Capture the cell that displays the provided text and extract its [x, y] central coordinate. 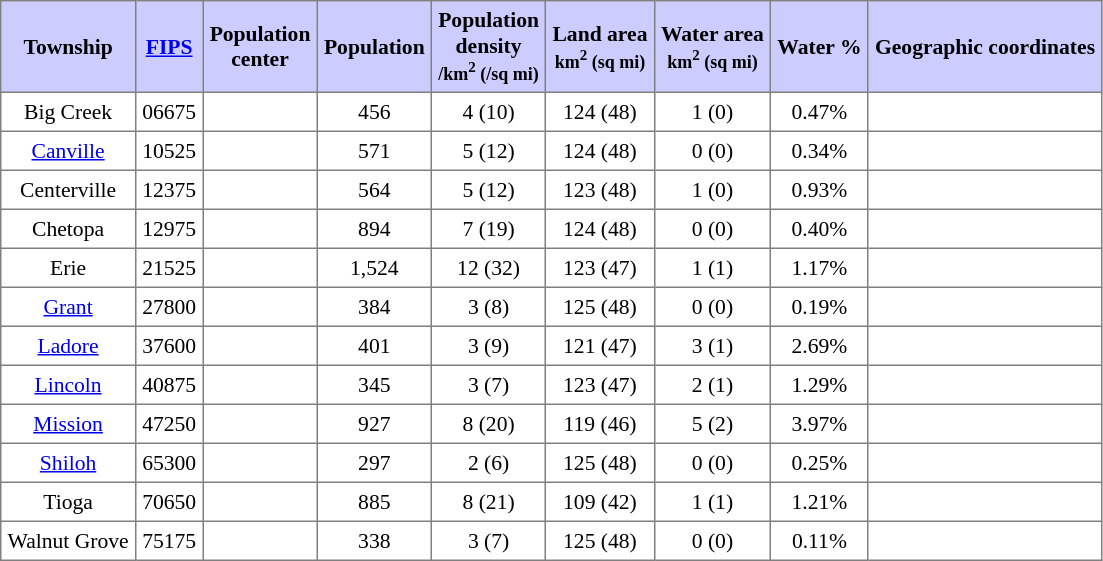
3.97% [820, 424]
Populationcenter [260, 47]
338 [374, 540]
297 [374, 462]
Tioga [68, 502]
0.11% [820, 540]
75175 [168, 540]
0.40% [820, 228]
8 (20) [488, 424]
70650 [168, 502]
Big Creek [68, 112]
Shiloh [68, 462]
Erie [68, 268]
47250 [168, 424]
Centerville [68, 190]
Water % [820, 47]
7 (19) [488, 228]
27800 [168, 306]
12975 [168, 228]
37600 [168, 346]
119 (46) [600, 424]
401 [374, 346]
123 (48) [600, 190]
3 (8) [488, 306]
Ladore [68, 346]
384 [374, 306]
3 (9) [488, 346]
1,524 [374, 268]
12 (32) [488, 268]
345 [374, 384]
65300 [168, 462]
Geographic coordinates [985, 47]
3 (1) [712, 346]
0.25% [820, 462]
06675 [168, 112]
5 (2) [712, 424]
121 (47) [600, 346]
456 [374, 112]
564 [374, 190]
40875 [168, 384]
Township [68, 47]
Grant [68, 306]
12375 [168, 190]
885 [374, 502]
10525 [168, 150]
Population [374, 47]
Chetopa [68, 228]
2 (6) [488, 462]
0.34% [820, 150]
Walnut Grove [68, 540]
Mission [68, 424]
1.29% [820, 384]
571 [374, 150]
1.21% [820, 502]
0.19% [820, 306]
0.93% [820, 190]
0.47% [820, 112]
Water areakm2 (sq mi) [712, 47]
Land areakm2 (sq mi) [600, 47]
109 (42) [600, 502]
Lincoln [68, 384]
2.69% [820, 346]
4 (10) [488, 112]
1.17% [820, 268]
927 [374, 424]
Populationdensity/km2 (/sq mi) [488, 47]
FIPS [168, 47]
21525 [168, 268]
894 [374, 228]
8 (21) [488, 502]
2 (1) [712, 384]
Canville [68, 150]
